Scan for the cell matching the given text and deliver its (X, Y) coordinate at center. 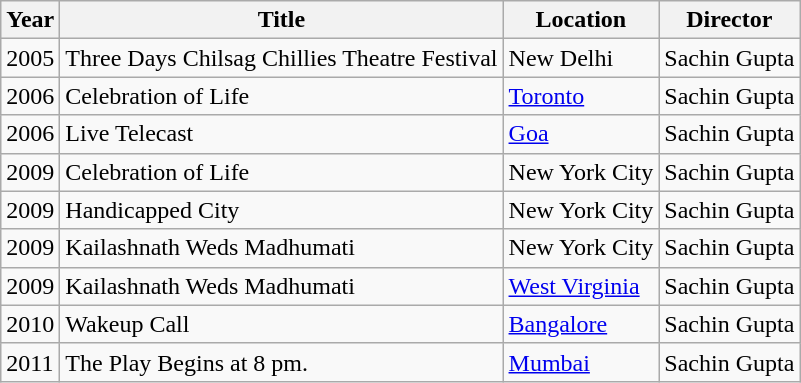
Goa (581, 134)
Three Days Chilsag Chillies Theatre Festival (282, 58)
Bangalore (581, 324)
Live Telecast (282, 134)
Toronto (581, 96)
2011 (30, 362)
The Play Begins at 8 pm. (282, 362)
New Delhi (581, 58)
Wakeup Call (282, 324)
2010 (30, 324)
Director (730, 20)
West Virginia (581, 286)
2005 (30, 58)
Handicapped City (282, 210)
Mumbai (581, 362)
Title (282, 20)
Year (30, 20)
Location (581, 20)
